Return the (x, y) coordinate for the center point of the cell that contains the specified text.  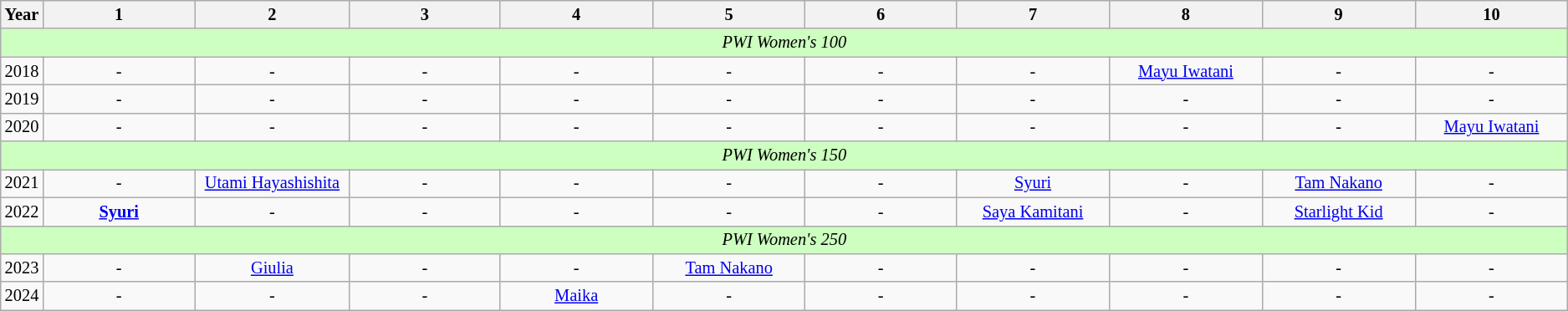
8 (1186, 14)
2019 (22, 99)
Saya Kamitani (1032, 212)
PWI Women's 250 (784, 240)
Year (22, 14)
9 (1338, 14)
4 (576, 14)
10 (1492, 14)
Giulia (272, 268)
2024 (22, 296)
5 (729, 14)
2 (272, 14)
3 (425, 14)
Utami Hayashishita (272, 183)
2022 (22, 212)
2018 (22, 71)
1 (119, 14)
Maika (576, 296)
6 (881, 14)
PWI Women's 150 (784, 155)
PWI Women's 100 (784, 43)
7 (1032, 14)
2021 (22, 183)
2020 (22, 127)
2023 (22, 268)
Starlight Kid (1338, 212)
